Extract the (X, Y) coordinate from the center of the cell holding the provided text.  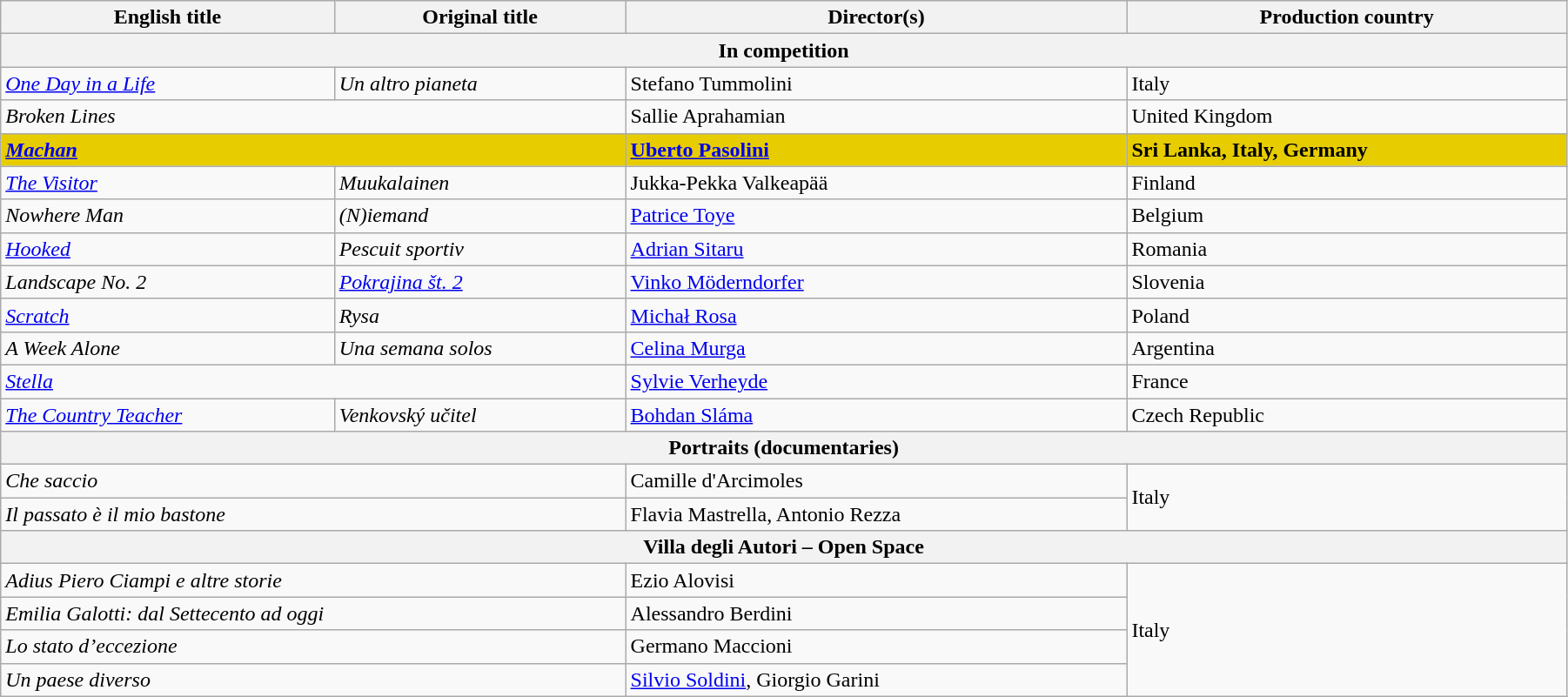
Jukka-Pekka Valkeapää (876, 183)
Villa degli Autori – Open Space (784, 547)
Bohdan Sláma (876, 415)
Adius Piero Ciampi e altre storie (313, 580)
Nowhere Man (167, 216)
Sallie Aprahamian (876, 117)
Adrian Sitaru (876, 249)
Pescuit sportiv (480, 249)
Venkovský učitel (480, 415)
Production country (1347, 17)
Machan (313, 150)
Belgium (1347, 216)
Patrice Toye (876, 216)
Portraits (documentaries) (784, 448)
Un paese diverso (313, 680)
Slovenia (1347, 282)
Ezio Alovisi (876, 580)
English title (167, 17)
Alessandro Berdini (876, 613)
Czech Republic (1347, 415)
Sri Lanka, Italy, Germany (1347, 150)
One Day in a Life (167, 84)
Che saccio (313, 481)
Emilia Galotti: dal Settecento ad oggi (313, 613)
Poland (1347, 315)
Scratch (167, 315)
Flavia Mastrella, Antonio Rezza (876, 514)
Un altro pianeta (480, 84)
Germano Maccioni (876, 647)
Camille d'Arcimoles (876, 481)
Stefano Tummolini (876, 84)
Original title (480, 17)
Director(s) (876, 17)
Landscape No. 2 (167, 282)
Muukalainen (480, 183)
In competition (784, 50)
Romania (1347, 249)
The Country Teacher (167, 415)
Vinko Möderndorfer (876, 282)
Sylvie Verheyde (876, 381)
Uberto Pasolini (876, 150)
Celina Murga (876, 348)
United Kingdom (1347, 117)
Finland (1347, 183)
Il passato è il mio bastone (313, 514)
Silvio Soldini, Giorgio Garini (876, 680)
A Week Alone (167, 348)
Michał Rosa (876, 315)
Pokrajina št. 2 (480, 282)
Hooked (167, 249)
Una semana solos (480, 348)
Lo stato d’eccezione (313, 647)
The Visitor (167, 183)
Broken Lines (313, 117)
France (1347, 381)
(N)iemand (480, 216)
Stella (313, 381)
Argentina (1347, 348)
Rysa (480, 315)
